Provide the (X, Y) coordinate of the cell's center where the given text is located.  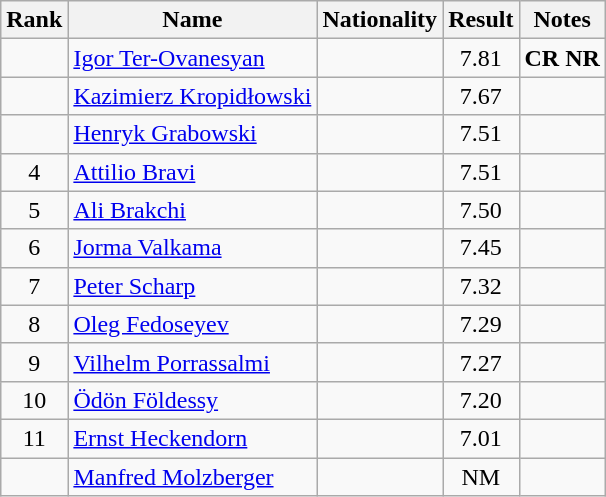
Nationality (380, 20)
Igor Ter-Ovanesyan (192, 58)
4 (34, 172)
Vilhelm Porrassalmi (192, 362)
9 (34, 362)
7.81 (481, 58)
Manfred Molzberger (192, 477)
7.67 (481, 96)
7.27 (481, 362)
NM (481, 477)
5 (34, 210)
8 (34, 324)
Rank (34, 20)
Notes (562, 20)
7.50 (481, 210)
11 (34, 438)
Result (481, 20)
7.32 (481, 286)
CR NR (562, 58)
Ernst Heckendorn (192, 438)
7.01 (481, 438)
7.20 (481, 400)
Oleg Fedoseyev (192, 324)
10 (34, 400)
Ödön Földessy (192, 400)
7.45 (481, 248)
Name (192, 20)
Peter Scharp (192, 286)
7 (34, 286)
Attilio Bravi (192, 172)
7.29 (481, 324)
Henryk Grabowski (192, 134)
Jorma Valkama (192, 248)
6 (34, 248)
Ali Brakchi (192, 210)
Kazimierz Kropidłowski (192, 96)
